Pinpoint the cell where the given text exists, returning its (X, Y) midpoint coordinate. 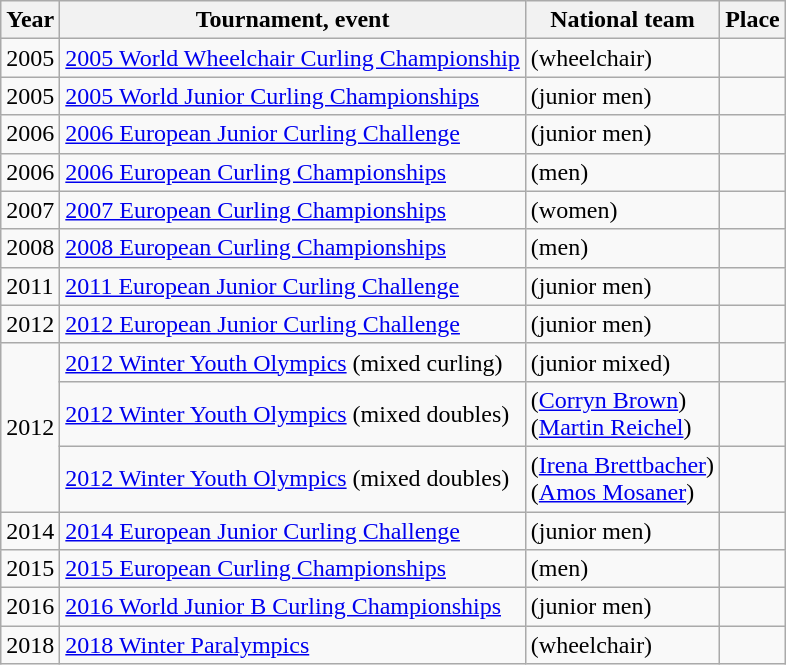
2006 European Curling Championships (293, 172)
2008 European Curling Championships (293, 248)
2016 (30, 607)
2011 European Junior Curling Challenge (293, 286)
2014 European Junior Curling Challenge (293, 531)
2006 European Junior Curling Challenge (293, 134)
National team (622, 20)
2015 (30, 569)
2014 (30, 531)
Tournament, event (293, 20)
2015 European Curling Championships (293, 569)
(Irena Brettbacher) (Amos Mosaner) (622, 478)
(women) (622, 210)
2005 World Junior Curling Championships (293, 96)
2012 European Junior Curling Challenge (293, 324)
2007 (30, 210)
2005 World Wheelchair Curling Championship (293, 58)
Place (753, 20)
2018 Winter Paralympics (293, 645)
(junior mixed) (622, 362)
Year (30, 20)
2008 (30, 248)
2016 World Junior B Curling Championships (293, 607)
2007 European Curling Championships (293, 210)
2012 Winter Youth Olympics (mixed curling) (293, 362)
2018 (30, 645)
(Corryn Brown) (Martin Reichel) (622, 414)
2011 (30, 286)
